Return (X, Y) of the center of cell containing provided text 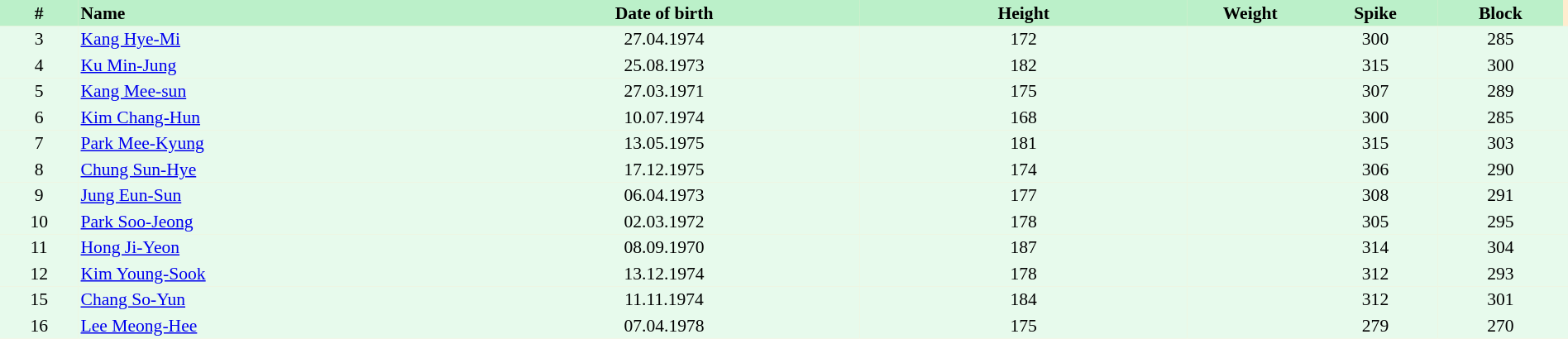
08.09.1970 (664, 248)
291 (1500, 195)
Kim Chang-Hun (273, 117)
Chang So-Yun (273, 299)
Weight (1250, 13)
301 (1500, 299)
290 (1500, 169)
177 (1024, 195)
303 (1500, 144)
25.08.1973 (664, 65)
Lee Meong-Hee (273, 326)
289 (1500, 91)
9 (39, 195)
174 (1024, 169)
172 (1024, 40)
10.07.1974 (664, 117)
02.03.1972 (664, 222)
Park Mee-Kyung (273, 144)
305 (1374, 222)
17.12.1975 (664, 169)
Park Soo-Jeong (273, 222)
314 (1374, 248)
Block (1500, 13)
308 (1374, 195)
4 (39, 65)
Kim Young-Sook (273, 274)
Jung Eun-Sun (273, 195)
306 (1374, 169)
07.04.1978 (664, 326)
06.04.1973 (664, 195)
13.12.1974 (664, 274)
Ku Min-Jung (273, 65)
168 (1024, 117)
187 (1024, 248)
13.05.1975 (664, 144)
11.11.1974 (664, 299)
10 (39, 222)
15 (39, 299)
8 (39, 169)
Date of birth (664, 13)
7 (39, 144)
12 (39, 274)
11 (39, 248)
293 (1500, 274)
182 (1024, 65)
Name (273, 13)
181 (1024, 144)
279 (1374, 326)
6 (39, 117)
270 (1500, 326)
27.04.1974 (664, 40)
295 (1500, 222)
27.03.1971 (664, 91)
304 (1500, 248)
Chung Sun-Hye (273, 169)
Kang Hye-Mi (273, 40)
3 (39, 40)
# (39, 13)
307 (1374, 91)
16 (39, 326)
5 (39, 91)
184 (1024, 299)
Hong Ji-Yeon (273, 248)
Height (1024, 13)
Spike (1374, 13)
Kang Mee-sun (273, 91)
